Capture the cell that displays the provided text and extract its [x, y] central coordinate. 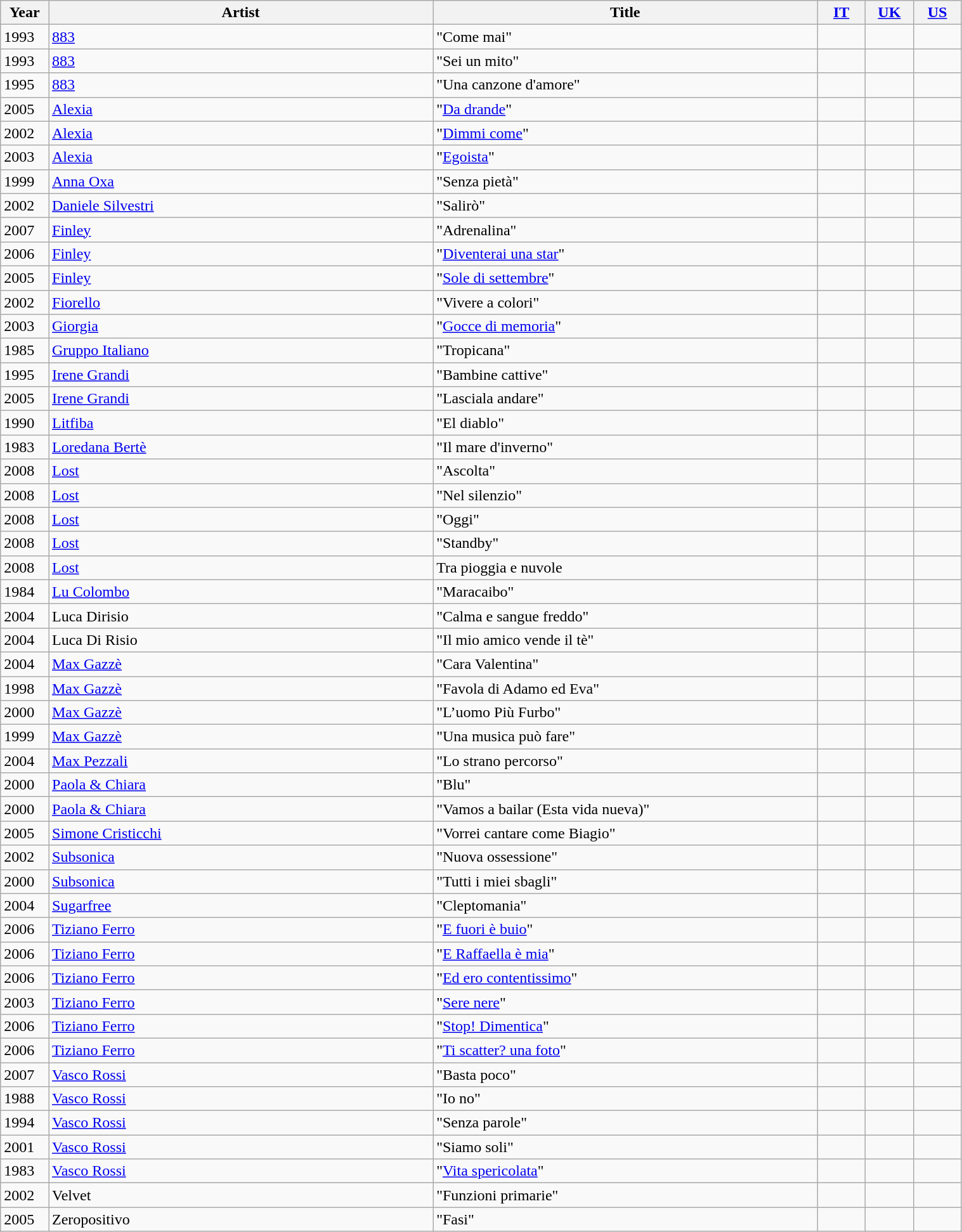
Luca Di Risio [240, 640]
"Blu" [625, 785]
"Nuova ossessione" [625, 857]
"Il mio amico vende il tè" [625, 640]
Fiorello [240, 302]
"Egoista" [625, 157]
"Vita spericolata" [625, 1171]
"Vamos a bailar (Esta vida nueva)" [625, 809]
"Cleptomania" [625, 905]
"Siamo soli" [625, 1147]
"Calma e sangue freddo" [625, 616]
Daniele Silvestri [240, 205]
1994 [25, 1123]
"Dimmi come" [625, 133]
"Vivere a colori" [625, 302]
"Adrenalina" [625, 230]
Giorgia [240, 327]
"E fuori è buio" [625, 930]
"L’uomo Più Furbo" [625, 713]
"E Raffaella è mia" [625, 954]
"Stop! Dimentica" [625, 1026]
Loredana Bertè [240, 447]
"Maracaibo" [625, 592]
Velvet [240, 1195]
"Il mare d'inverno" [625, 447]
"Ed ero contentissimo" [625, 978]
US [937, 13]
"Vorrei cantare come Biagio" [625, 833]
"Ascolta" [625, 471]
2001 [25, 1147]
Gruppo Italiano [240, 351]
1998 [25, 688]
"Oggi" [625, 519]
"Da drande" [625, 109]
1990 [25, 423]
"Fasi" [625, 1219]
"Funzioni primarie" [625, 1195]
"Una musica può fare" [625, 737]
"Standby" [625, 543]
Sugarfree [240, 905]
Luca Dirisio [240, 616]
Lu Colombo [240, 592]
"Lasciala andare" [625, 399]
Litfiba [240, 423]
"Favola di Adamo ed Eva" [625, 688]
Artist [240, 13]
1984 [25, 592]
"Gocce di memoria" [625, 327]
Tra pioggia e nuvole [625, 567]
Zeropositivo [240, 1219]
Year [25, 13]
1988 [25, 1099]
"Lo strano percorso" [625, 761]
Simone Cristicchi [240, 833]
"Cara Valentina" [625, 664]
"Sere nere" [625, 1002]
"Diventerai una star" [625, 254]
"Come mai" [625, 37]
"Salirò" [625, 205]
"Nel silenzio" [625, 495]
"Senza parole" [625, 1123]
"Sei un mito" [625, 61]
"Bambine cattive" [625, 375]
Max Pezzali [240, 761]
IT [842, 13]
"El diablo" [625, 423]
UK [889, 13]
"Senza pietà" [625, 181]
1985 [25, 351]
Title [625, 13]
"Io no" [625, 1099]
"Basta poco" [625, 1075]
"Una canzone d'amore" [625, 85]
"Sole di settembre" [625, 278]
"Tropicana" [625, 351]
"Tutti i miei sbagli" [625, 881]
"Ti scatter? una foto" [625, 1050]
Anna Oxa [240, 181]
